Return the (x, y) coordinate for the center point of the cell that contains the specified text.  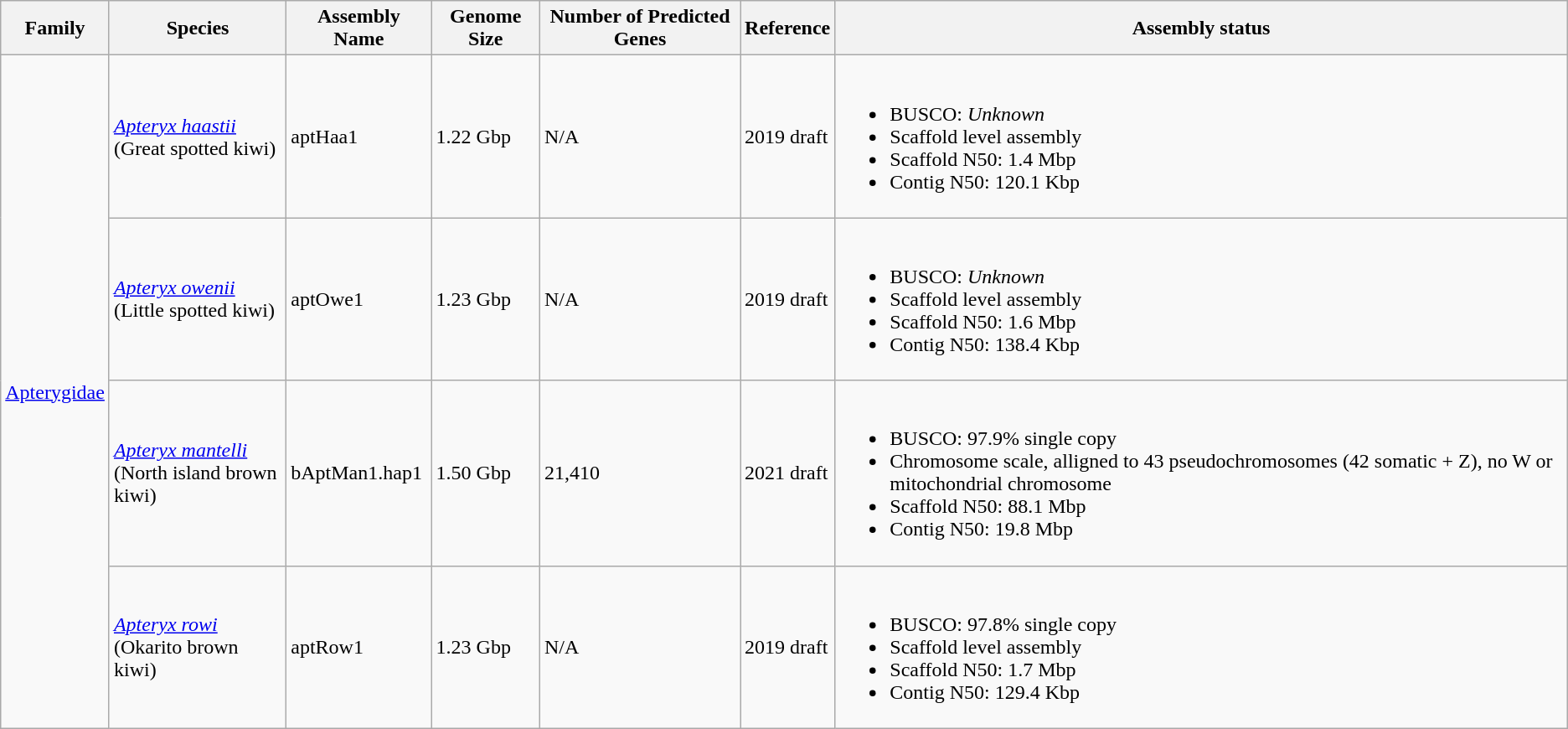
Reference (787, 28)
bAptMan1.hap1 (358, 473)
BUSCO: UnknownScaffold level assemblyScaffold N50: 1.6 MbpContig N50: 138.4 Kbp (1201, 299)
Family (55, 28)
Species (198, 28)
aptRow1 (358, 647)
1.50 Gbp (486, 473)
BUSCO: 97.8% single copyScaffold level assemblyScaffold N50: 1.7 MbpContig N50: 129.4 Kbp (1201, 647)
Number of Predicted Genes (640, 28)
aptHaa1 (358, 137)
aptOwe1 (358, 299)
21,410 (640, 473)
Assembly status (1201, 28)
Apterygidae (55, 392)
Assembly Name (358, 28)
Apteryx mantelli(North island brown kiwi) (198, 473)
Apteryx rowi(Okarito brown kiwi) (198, 647)
Genome Size (486, 28)
Apteryx haastii(Great spotted kiwi) (198, 137)
Apteryx owenii(Little spotted kiwi) (198, 299)
2021 draft (787, 473)
1.22 Gbp (486, 137)
BUSCO: UnknownScaffold level assemblyScaffold N50: 1.4 MbpContig N50: 120.1 Kbp (1201, 137)
